Return the (x, y) coordinate for the center point of the cell that contains the specified text.  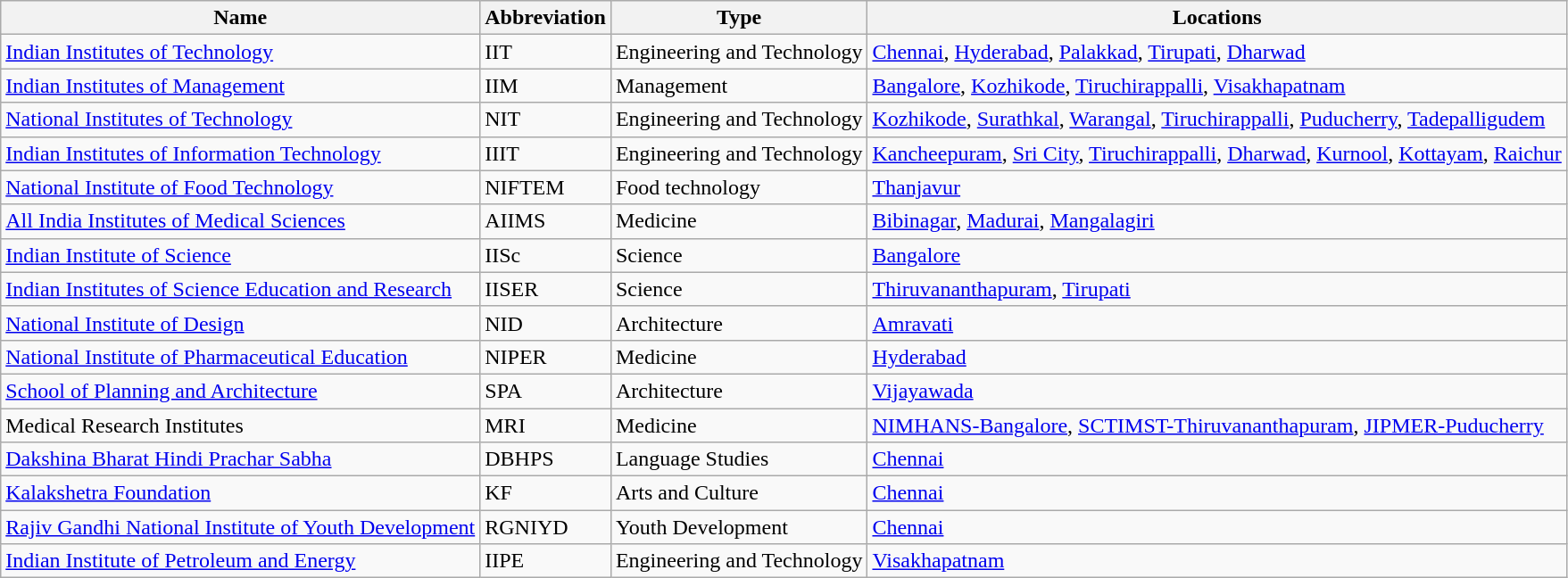
NIMHANS-Bangalore, SCTIMST-Thiruvananthapuram, JIPMER-Puducherry (1217, 425)
Amravati (1217, 323)
Management (739, 86)
Language Studies (739, 459)
Locations (1217, 18)
Kancheepuram, Sri City, Tiruchirappalli, Dharwad, Kurnool, Kottayam, Raichur (1217, 153)
Arts and Culture (739, 493)
Visakhapatnam (1217, 561)
Dakshina Bharat Hindi Prachar Sabha (241, 459)
Indian Institutes of Technology (241, 52)
IISER (546, 289)
MRI (546, 425)
Food technology (739, 187)
Rajiv Gandhi National Institute of Youth Development (241, 527)
Vijayawada (1217, 391)
Thiruvananthapuram, Tirupati (1217, 289)
School of Planning and Architecture (241, 391)
Chennai, Hyderabad, Palakkad, Tirupati, Dharwad (1217, 52)
Indian Institutes of Science Education and Research (241, 289)
Indian Institute of Science (241, 255)
Hyderabad (1217, 357)
IISc (546, 255)
IIM (546, 86)
Abbreviation (546, 18)
National Institute of Design (241, 323)
NIFTEM (546, 187)
All India Institutes of Medical Sciences (241, 221)
NIPER (546, 357)
SPA (546, 391)
Bibinagar, Madurai, Mangalagiri (1217, 221)
Type (739, 18)
NIT (546, 120)
KF (546, 493)
IIPE (546, 561)
National Institute of Food Technology (241, 187)
IIT (546, 52)
RGNIYD (546, 527)
Indian Institutes of Information Technology (241, 153)
IIIT (546, 153)
National Institutes of Technology (241, 120)
Kozhikode, Surathkal, Warangal, Tiruchirappalli, Puducherry, Tadepalligudem (1217, 120)
Youth Development (739, 527)
Kalakshetra Foundation (241, 493)
DBHPS (546, 459)
National Institute of Pharmaceutical Education (241, 357)
NID (546, 323)
Thanjavur (1217, 187)
Bangalore (1217, 255)
Bangalore, Kozhikode, Tiruchirappalli, Visakhapatnam (1217, 86)
Medical Research Institutes (241, 425)
Indian Institutes of Management (241, 86)
AIIMS (546, 221)
Indian Institute of Petroleum and Energy (241, 561)
Name (241, 18)
